From the cell containing the given text, extract its center point as (x, y) coordinate. 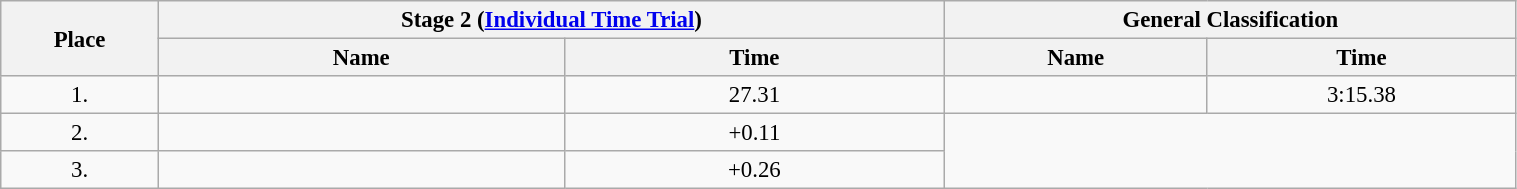
27.31 (754, 95)
3. (80, 170)
General Classification (1230, 20)
1. (80, 95)
Place (80, 38)
+0.26 (754, 170)
Stage 2 (Individual Time Trial) (551, 20)
3:15.38 (1362, 95)
+0.11 (754, 133)
2. (80, 133)
